Pinpoint the cell where the given text exists, returning its (X, Y) midpoint coordinate. 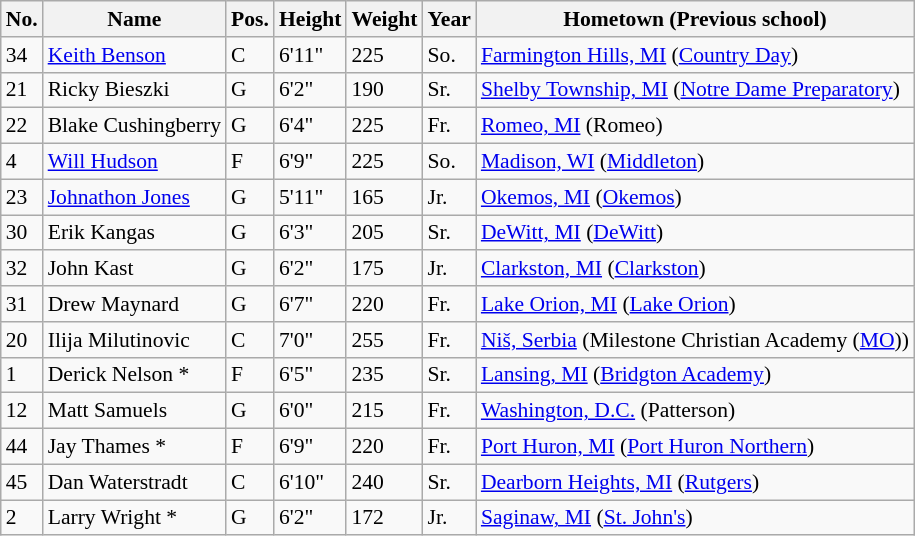
Drew Maynard (134, 304)
6'3" (310, 233)
Ilija Milutinovic (134, 340)
Port Huron, MI (Port Huron Northern) (695, 447)
Clarkston, MI (Clarkston) (695, 269)
Okemos, MI (Okemos) (695, 197)
255 (384, 340)
23 (22, 197)
Keith Benson (134, 55)
Saginaw, MI (St. John's) (695, 518)
1 (22, 375)
Ricky Bieszki (134, 90)
Matt Samuels (134, 411)
Larry Wright * (134, 518)
5'11" (310, 197)
Jay Thames * (134, 447)
32 (22, 269)
Dearborn Heights, MI (Rutgers) (695, 482)
2 (22, 518)
Pos. (250, 19)
190 (384, 90)
6'4" (310, 126)
Year (450, 19)
Romeo, MI (Romeo) (695, 126)
Shelby Township, MI (Notre Dame Preparatory) (695, 90)
Name (134, 19)
20 (22, 340)
Washington, D.C. (Patterson) (695, 411)
6'0" (310, 411)
Blake Cushingberry (134, 126)
Niš, Serbia (Milestone Christian Academy (MO)) (695, 340)
30 (22, 233)
Farmington Hills, MI (Country Day) (695, 55)
21 (22, 90)
4 (22, 162)
6'10" (310, 482)
7'0" (310, 340)
34 (22, 55)
Madison, WI (Middleton) (695, 162)
Lansing, MI (Bridgton Academy) (695, 375)
Hometown (Previous school) (695, 19)
Derick Nelson * (134, 375)
6'5" (310, 375)
DeWitt, MI (DeWitt) (695, 233)
240 (384, 482)
6'7" (310, 304)
6'11" (310, 55)
175 (384, 269)
44 (22, 447)
Weight (384, 19)
22 (22, 126)
Erik Kangas (134, 233)
Will Hudson (134, 162)
165 (384, 197)
Height (310, 19)
172 (384, 518)
John Kast (134, 269)
215 (384, 411)
235 (384, 375)
205 (384, 233)
31 (22, 304)
12 (22, 411)
Johnathon Jones (134, 197)
Dan Waterstradt (134, 482)
Lake Orion, MI (Lake Orion) (695, 304)
No. (22, 19)
45 (22, 482)
